Output the (X, Y) coordinate of the center of the cell containing the given text.  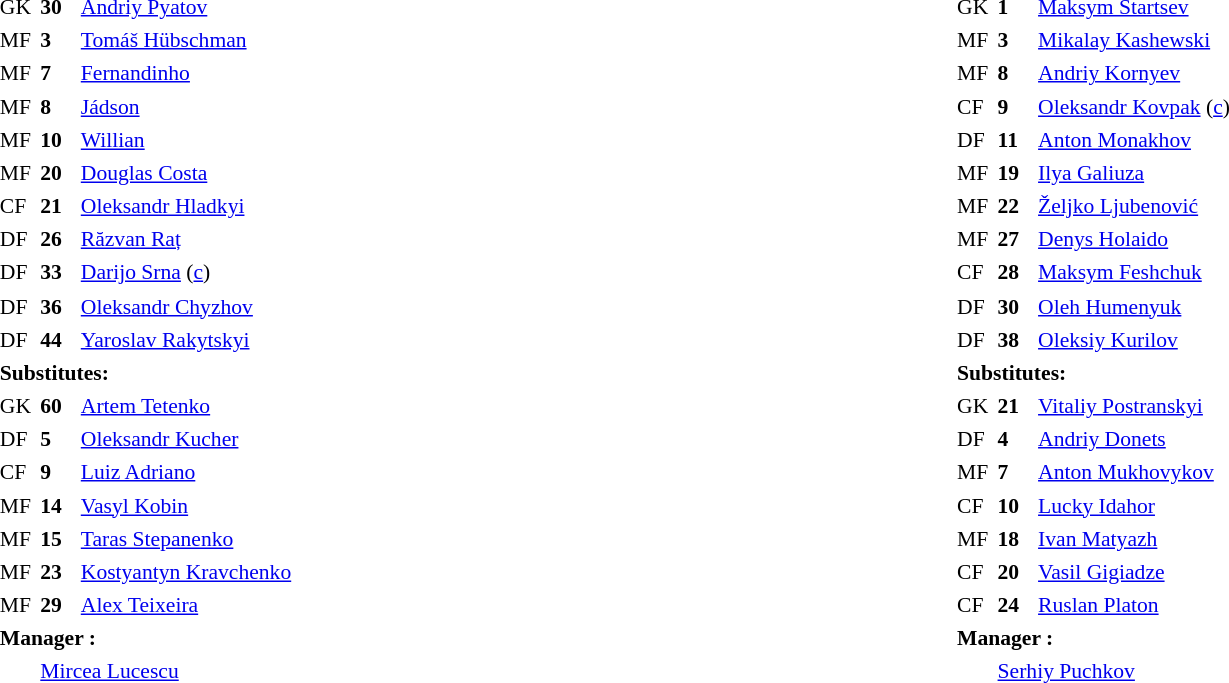
24 (1017, 604)
26 (59, 239)
Fernandinho (186, 73)
22 (1017, 206)
28 (1017, 272)
5 (59, 438)
19 (1017, 172)
30 (1017, 305)
60 (59, 405)
4 (1017, 438)
Manager : (150, 638)
Jádson (186, 106)
23 (59, 571)
36 (59, 305)
Oleksandr Hladkyi (186, 206)
15 (59, 538)
Yaroslav Rakytskyi (186, 339)
Artem Tetenko (186, 405)
Răzvan Raț (186, 239)
Alex Teixeira (186, 604)
33 (59, 272)
Oleksandr Kucher (186, 438)
Substitutes: (147, 372)
Darijo Srna (c) (186, 272)
Willian (186, 139)
Luiz Adriano (186, 472)
38 (1017, 339)
11 (1017, 139)
Douglas Costa (186, 172)
Taras Stepanenko (186, 538)
44 (59, 339)
27 (1017, 239)
29 (59, 604)
14 (59, 505)
Oleksandr Chyzhov (186, 305)
Vasyl Kobin (186, 505)
18 (1017, 538)
Kostyantyn Kravchenko (186, 571)
Tomáš Hübschman (186, 39)
